For the text-containing cell, return its midpoint in [x, y] coordinate format. 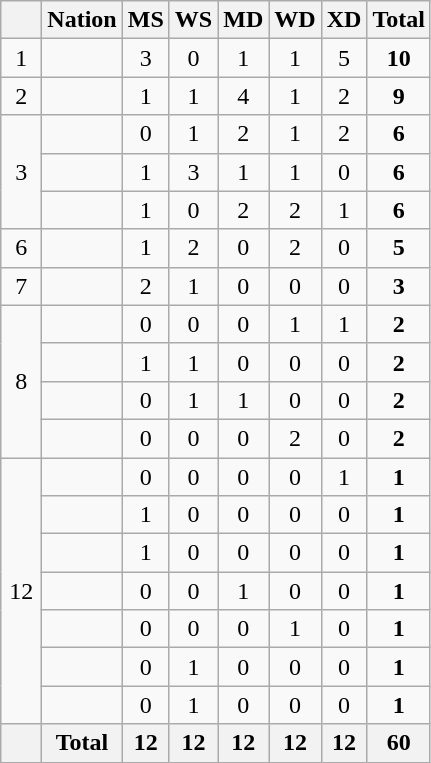
XD [344, 20]
4 [244, 96]
MS [146, 20]
WD [295, 20]
MD [244, 20]
8 [22, 381]
7 [22, 286]
WS [193, 20]
9 [399, 96]
60 [399, 743]
10 [399, 58]
Nation [82, 20]
